Extract the (X, Y) coordinate from the center of the cell holding the provided text.  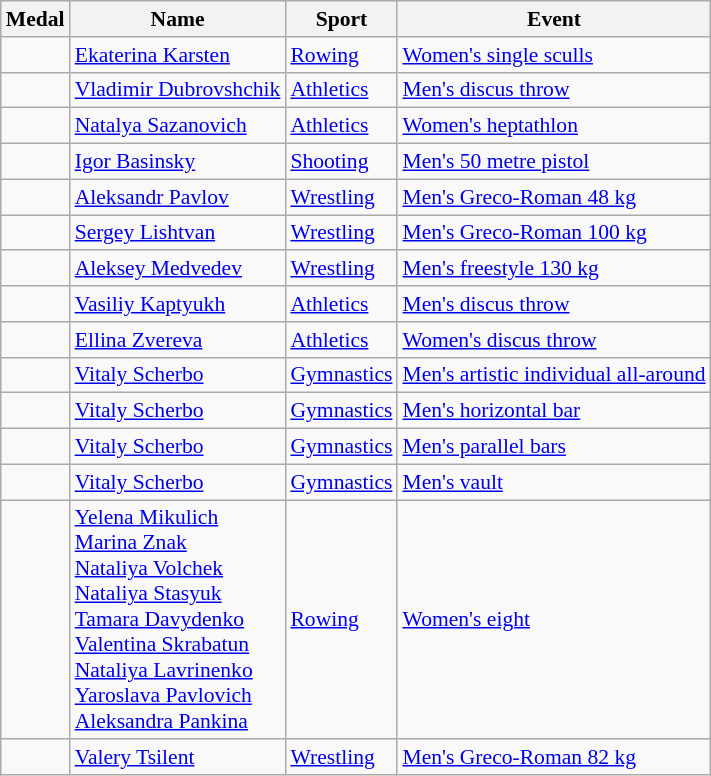
Valery Tsilent (178, 758)
Men's Greco-Roman 48 kg (554, 197)
Name (178, 19)
Vladimir Dubrovshchik (178, 90)
Ellina Zvereva (178, 340)
Men's Greco-Roman 82 kg (554, 758)
Shooting (341, 162)
Men's vault (554, 482)
Aleksey Medvedev (178, 269)
Natalya Sazanovich (178, 126)
Men's freestyle 130 kg (554, 269)
Aleksandr Pavlov (178, 197)
Women's eight (554, 620)
Vasiliy Kaptyukh (178, 304)
Women's heptathlon (554, 126)
Ekaterina Karsten (178, 55)
Igor Basinsky (178, 162)
Event (554, 19)
Men's Greco-Roman 100 kg (554, 233)
Sport (341, 19)
Men's 50 metre pistol (554, 162)
Women's discus throw (554, 340)
Sergey Lishtvan (178, 233)
Yelena MikulichMarina ZnakNataliya VolchekNataliya StasyukTamara DavydenkoValentina SkrabatunNataliya LavrinenkoYaroslava PavlovichAleksandra Pankina (178, 620)
Men's artistic individual all-around (554, 375)
Women's single sculls (554, 55)
Men's parallel bars (554, 447)
Men's horizontal bar (554, 411)
Medal (36, 19)
